Find where the given text appears and provide that cell's center as (x, y) coordinate. 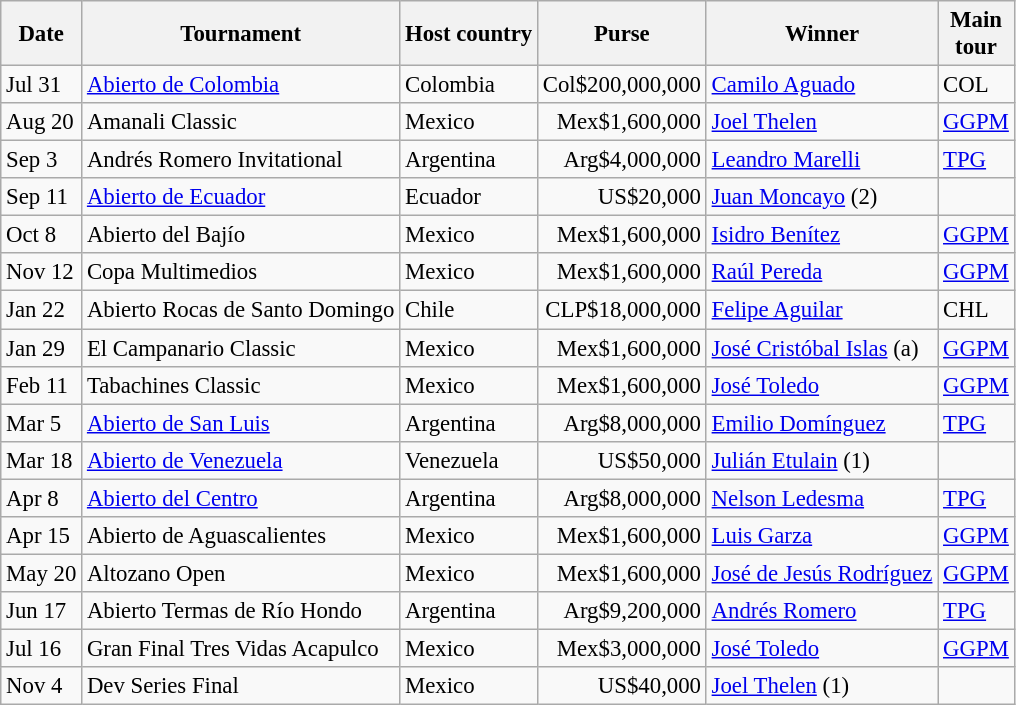
Felipe Aguilar (822, 310)
Abierto del Bajío (241, 235)
El Campanario Classic (241, 348)
Aug 20 (42, 122)
Tournament (241, 34)
Maintour (976, 34)
Isidro Benítez (822, 235)
Emilio Domínguez (822, 423)
Abierto de Colombia (241, 85)
Jun 17 (42, 611)
Host country (469, 34)
Chile (469, 310)
Nelson Ledesma (822, 498)
Arg$4,000,000 (622, 160)
Purse (622, 34)
Abierto del Centro (241, 498)
Nov 4 (42, 686)
Joel Thelen (822, 122)
Camilo Aguado (822, 85)
CHL (976, 310)
Abierto de San Luis (241, 423)
Arg$9,200,000 (622, 611)
Jul 31 (42, 85)
Raúl Pereda (822, 273)
Gran Final Tres Vidas Acapulco (241, 648)
Jan 22 (42, 310)
Mar 5 (42, 423)
Abierto de Ecuador (241, 197)
Leandro Marelli (822, 160)
CLP$18,000,000 (622, 310)
Jan 29 (42, 348)
Date (42, 34)
Apr 15 (42, 536)
US$50,000 (622, 460)
Jul 16 (42, 648)
Abierto de Aguascalientes (241, 536)
Tabachines Classic (241, 385)
Dev Series Final (241, 686)
Feb 11 (42, 385)
Venezuela (469, 460)
Colombia (469, 85)
Joel Thelen (1) (822, 686)
Nov 12 (42, 273)
Julián Etulain (1) (822, 460)
Mex$3,000,000 (622, 648)
Sep 11 (42, 197)
Juan Moncayo (2) (822, 197)
May 20 (42, 573)
Amanali Classic (241, 122)
Altozano Open (241, 573)
Col$200,000,000 (622, 85)
Winner (822, 34)
Mar 18 (42, 460)
Luis Garza (822, 536)
Ecuador (469, 197)
José Cristóbal Islas (a) (822, 348)
COL (976, 85)
Copa Multimedios (241, 273)
Andrés Romero (822, 611)
Abierto de Venezuela (241, 460)
Andrés Romero Invitational (241, 160)
Abierto Termas de Río Hondo (241, 611)
Abierto Rocas de Santo Domingo (241, 310)
Sep 3 (42, 160)
US$40,000 (622, 686)
Apr 8 (42, 498)
Oct 8 (42, 235)
US$20,000 (622, 197)
José de Jesús Rodríguez (822, 573)
